Scan for the cell matching the given text and deliver its [X, Y] coordinate at center. 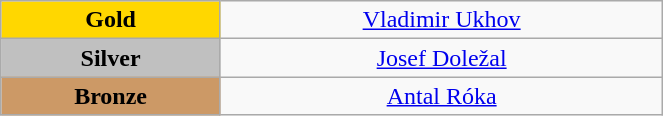
Josef Doležal [441, 58]
Vladimir Ukhov [441, 20]
Silver [111, 58]
Gold [111, 20]
Bronze [111, 96]
Antal Róka [441, 96]
